Return the (x, y) coordinate for the center point of the cell that contains the specified text.  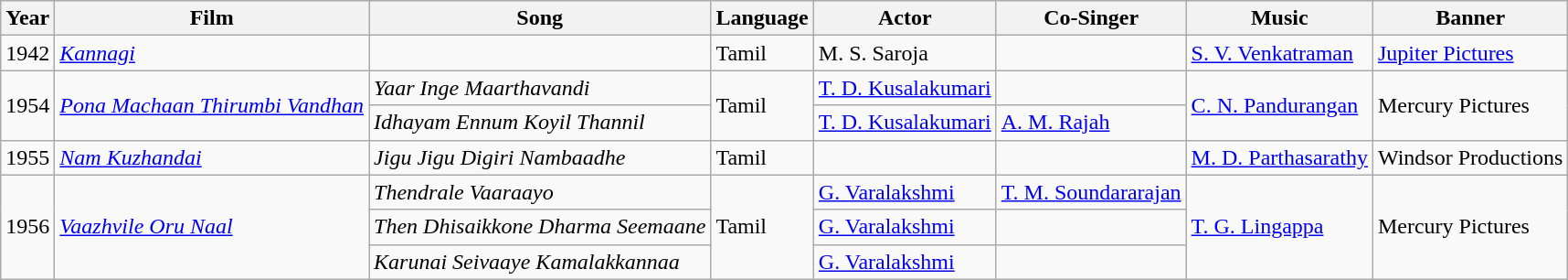
Year (27, 18)
1956 (27, 227)
Then Dhisaikkone Dharma Seemaane (540, 227)
Nam Kuzhandai (212, 157)
1955 (27, 157)
Actor (905, 18)
Windsor Productions (1469, 157)
Language (762, 18)
1942 (27, 53)
Music (1279, 18)
Banner (1469, 18)
M. S. Saroja (905, 53)
T. G. Lingappa (1279, 227)
Co-Singer (1091, 18)
Idhayam Ennum Koyil Thannil (540, 123)
A. M. Rajah (1091, 123)
Karunai Seivaaye Kamalakkannaa (540, 262)
Jigu Jigu Digiri Nambaadhe (540, 157)
Pona Machaan Thirumbi Vandhan (212, 105)
M. D. Parthasarathy (1279, 157)
S. V. Venkatraman (1279, 53)
Vaazhvile Oru Naal (212, 227)
Jupiter Pictures (1469, 53)
Song (540, 18)
Yaar Inge Maarthavandi (540, 88)
Kannagi (212, 53)
1954 (27, 105)
Thendrale Vaaraayo (540, 192)
T. M. Soundararajan (1091, 192)
Film (212, 18)
C. N. Pandurangan (1279, 105)
